Determine the [X, Y] coordinate at the center of the cell enclosing the given text.  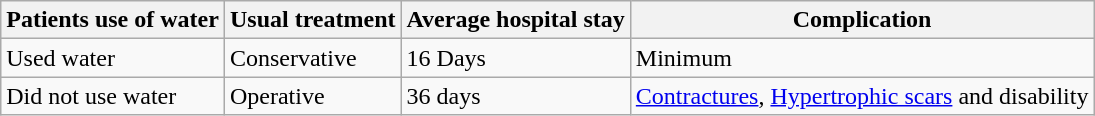
Usual treatment [312, 20]
Used water [113, 58]
Operative [312, 96]
36 days [516, 96]
Average hospital stay [516, 20]
Minimum [862, 58]
Complication [862, 20]
Contractures, Hypertrophic scars and disability [862, 96]
Patients use of water [113, 20]
16 Days [516, 58]
Conservative [312, 58]
Did not use water [113, 96]
